Return [X, Y] of the center of cell containing provided text 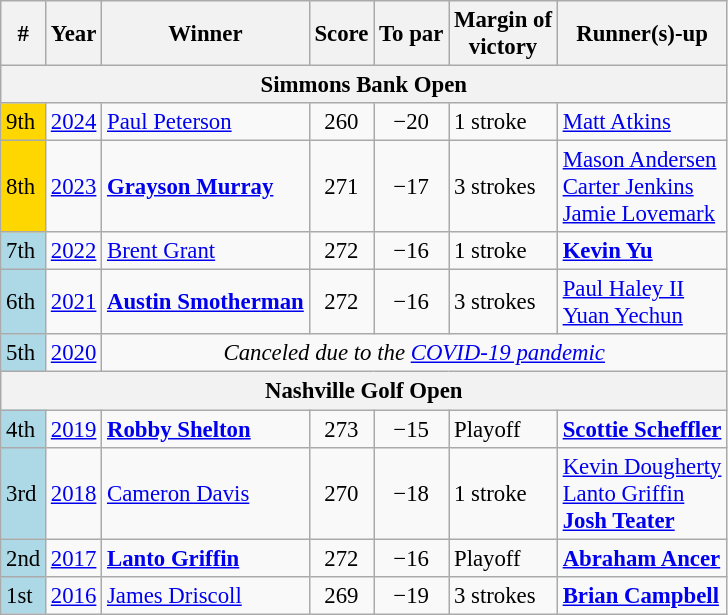
Margin ofvictory [504, 34]
7th [24, 251]
2023 [74, 187]
Nashville Golf Open [364, 391]
Brian Campbell [642, 595]
Cameron Davis [206, 493]
2020 [74, 353]
To par [412, 34]
273 [342, 429]
2019 [74, 429]
2016 [74, 595]
−19 [412, 595]
−20 [412, 122]
Grayson Murray [206, 187]
Score [342, 34]
8th [24, 187]
−18 [412, 493]
6th [24, 302]
Paul Peterson [206, 122]
−15 [412, 429]
Robby Shelton [206, 429]
Matt Atkins [642, 122]
270 [342, 493]
Mason Andersen Carter Jenkins Jamie Lovemark [642, 187]
9th [24, 122]
2017 [74, 558]
Scottie Scheffler [642, 429]
3rd [24, 493]
Lanto Griffin [206, 558]
1st [24, 595]
Winner [206, 34]
−17 [412, 187]
260 [342, 122]
# [24, 34]
Runner(s)-up [642, 34]
Kevin Dougherty Lanto Griffin Josh Teater [642, 493]
Austin Smotherman [206, 302]
Abraham Ancer [642, 558]
Year [74, 34]
James Driscoll [206, 595]
4th [24, 429]
Canceled due to the COVID-19 pandemic [414, 353]
Paul Haley II Yuan Yechun [642, 302]
Brent Grant [206, 251]
5th [24, 353]
2nd [24, 558]
Simmons Bank Open [364, 85]
Kevin Yu [642, 251]
2018 [74, 493]
2022 [74, 251]
269 [342, 595]
271 [342, 187]
2024 [74, 122]
2021 [74, 302]
